Scan for the cell matching the given text and deliver its (x, y) coordinate at center. 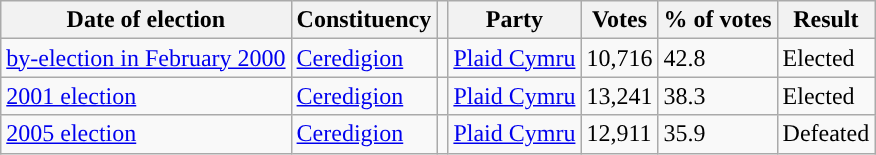
35.9 (718, 134)
Votes (620, 20)
Result (826, 20)
2005 election (146, 134)
Date of election (146, 20)
10,716 (620, 58)
by-election in February 2000 (146, 58)
13,241 (620, 96)
Defeated (826, 134)
Party (514, 20)
12,911 (620, 134)
Constituency (364, 20)
38.3 (718, 96)
42.8 (718, 58)
2001 election (146, 96)
% of votes (718, 20)
